Detect which cell encompasses the target text, then output its [X, Y] center coordinate. 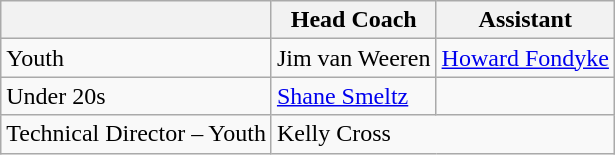
Shane Smeltz [354, 96]
Technical Director – Youth [136, 134]
Assistant [525, 20]
Head Coach [354, 20]
Howard Fondyke [525, 58]
Kelly Cross [442, 134]
Under 20s [136, 96]
Jim van Weeren [354, 58]
Youth [136, 58]
